Search for the cell housing the specified text and yield its [X, Y] center coordinate. 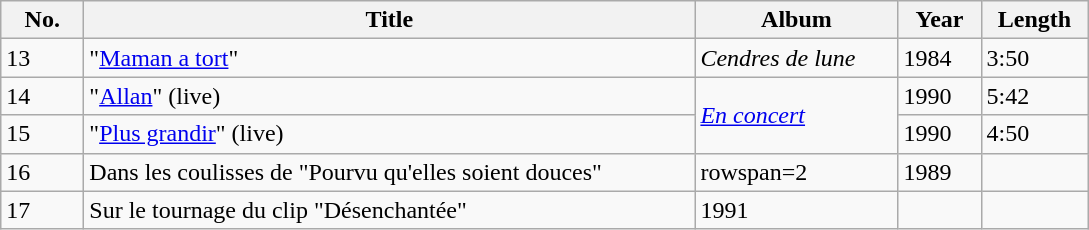
Album [796, 20]
No. [42, 20]
5:42 [1034, 96]
16 [42, 172]
Length [1034, 20]
Title [390, 20]
Cendres de lune [796, 58]
1991 [796, 210]
Sur le tournage du clip "Désenchantée" [390, 210]
4:50 [1034, 134]
1984 [940, 58]
En concert [796, 115]
"Plus grandir" (live) [390, 134]
"Maman a tort" [390, 58]
Year [940, 20]
Dans les coulisses de "Pourvu qu'elles soient douces" [390, 172]
13 [42, 58]
"Allan" (live) [390, 96]
17 [42, 210]
3:50 [1034, 58]
15 [42, 134]
rowspan=2 [796, 172]
1989 [940, 172]
14 [42, 96]
